Detect which cell encompasses the target text, then output its [X, Y] center coordinate. 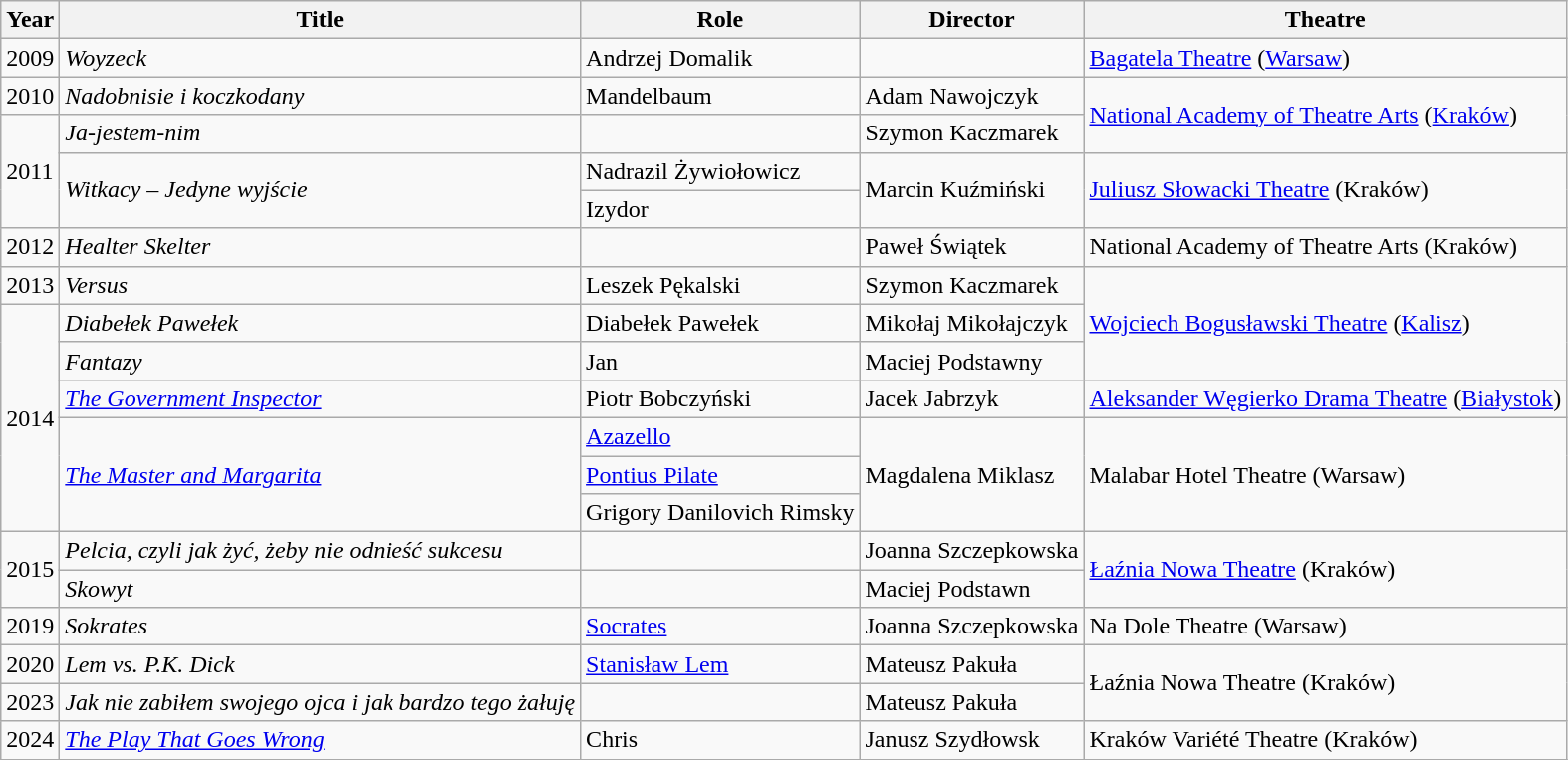
Kraków Variété Theatre (Kraków) [1325, 740]
2012 [30, 247]
2009 [30, 58]
2014 [30, 417]
Mikołaj Mikołajczyk [972, 323]
Stanisław Lem [720, 664]
Jak nie zabiłem swojego ojca i jak bardzo tego żałuję [321, 702]
2024 [30, 740]
Piotr Bobczyński [720, 398]
Azazello [720, 436]
Maciej Podstawny [972, 361]
2023 [30, 702]
Title [321, 20]
Adam Nawojczyk [972, 96]
Nadobnisie i koczkodany [321, 96]
2013 [30, 285]
Magdalena Miklasz [972, 474]
Sokrates [321, 627]
2010 [30, 96]
Bagatela Theatre (Warsaw) [1325, 58]
2015 [30, 570]
Lem vs. P.K. Dick [321, 664]
Mandelbaum [720, 96]
Jacek Jabrzyk [972, 398]
Jan [720, 361]
Wojciech Bogusławski Theatre (Kalisz) [1325, 323]
Theatre [1325, 20]
Witkacy – Jedyne wyjście [321, 190]
Janusz Szydłowsk [972, 740]
2020 [30, 664]
Woyzeck [321, 58]
Skowyt [321, 589]
Paweł Świątek [972, 247]
Maciej Podstawn [972, 589]
Nadrazil Żywiołowicz [720, 171]
Fantazy [321, 361]
Andrzej Domalik [720, 58]
Aleksander Węgierko Drama Theatre (Białystok) [1325, 398]
Role [720, 20]
2011 [30, 171]
Leszek Pękalski [720, 285]
Director [972, 20]
Grigory Danilovich Rimsky [720, 513]
Chris [720, 740]
Izydor [720, 209]
The Master and Margarita [321, 474]
Year [30, 20]
Pontius Pilate [720, 475]
Ja-jestem-nim [321, 133]
Pelcia, czyli jak żyć, żeby nie odnieść sukcesu [321, 551]
The Government Inspector [321, 398]
Juliusz Słowacki Theatre (Kraków) [1325, 190]
Na Dole Theatre (Warsaw) [1325, 627]
Marcin Kuźmiński [972, 190]
Malabar Hotel Theatre (Warsaw) [1325, 474]
2019 [30, 627]
Socrates [720, 627]
The Play That Goes Wrong [321, 740]
Versus [321, 285]
Healter Skelter [321, 247]
